Capture the cell that displays the provided text and extract its [X, Y] central coordinate. 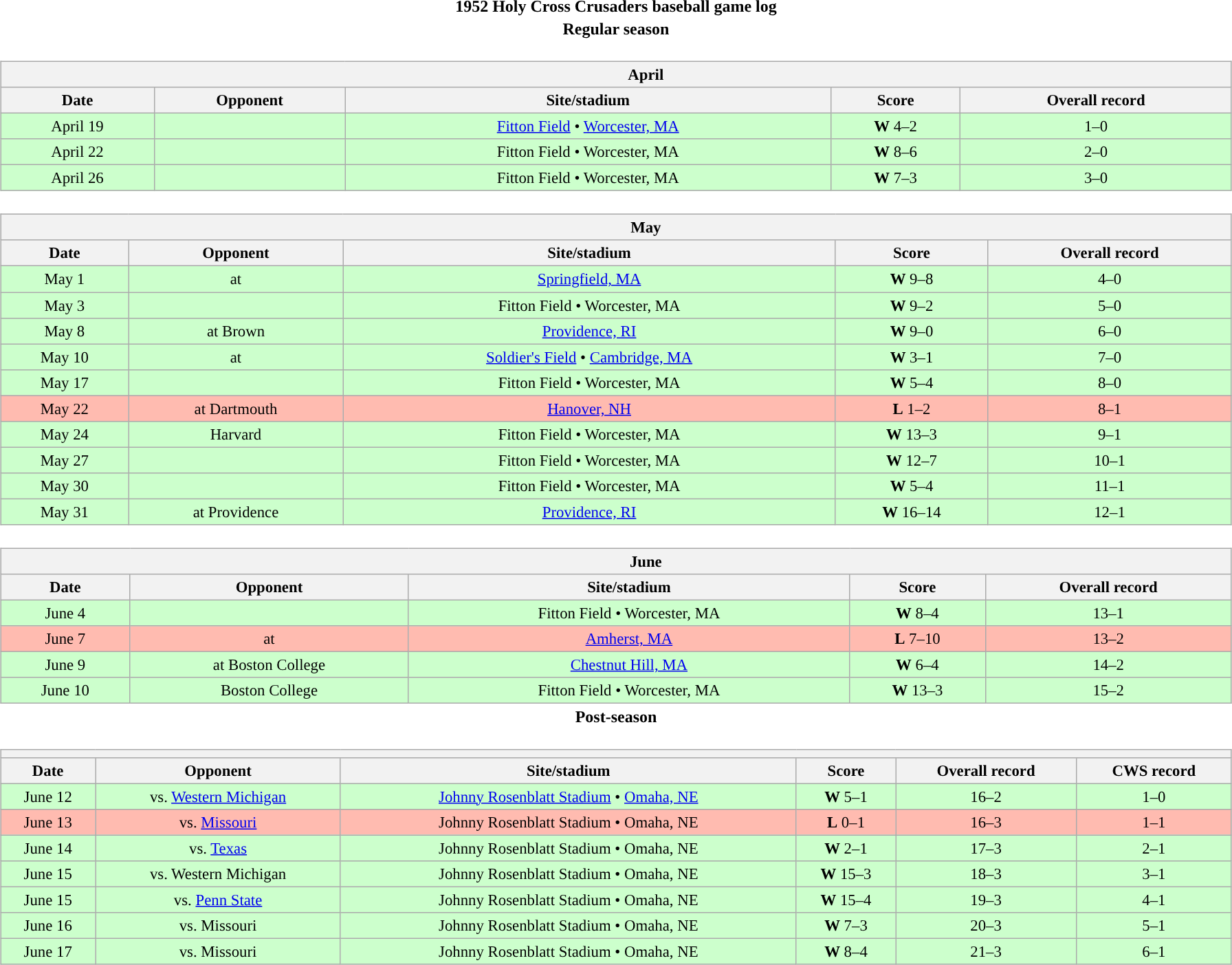
16–2 [986, 796]
W 3–1 [912, 357]
3–0 [1096, 178]
June 4 [65, 614]
May 31 [65, 512]
W 5–1 [846, 796]
W 15–3 [846, 874]
Hanover, NH [589, 409]
20–3 [986, 926]
14–2 [1108, 665]
at Providence [236, 512]
W 9–8 [912, 279]
May 17 [65, 382]
Springfield, MA [589, 279]
2–1 [1154, 848]
13–1 [1108, 614]
6–1 [1154, 951]
Soldier's Field • Cambridge, MA [589, 357]
April 26 [78, 178]
17–3 [986, 848]
L 1–2 [912, 409]
May 27 [65, 460]
June 10 [65, 691]
May 10 [65, 357]
9–1 [1110, 434]
May 24 [65, 434]
4–1 [1154, 900]
6–0 [1110, 331]
13–2 [1108, 639]
at Dartmouth [236, 409]
19–3 [986, 900]
Harvard [236, 434]
Boston College [269, 691]
May 1 [65, 279]
W 4–2 [896, 126]
vs. Texas [219, 848]
3–1 [1154, 874]
April 22 [78, 152]
W 9–0 [912, 331]
CWS record [1154, 770]
1–1 [1154, 822]
11–1 [1110, 486]
April [616, 74]
May 3 [65, 305]
W 12–7 [912, 460]
June 17 [48, 951]
at Boston College [269, 665]
May [616, 228]
W 16–14 [912, 512]
W 6–4 [917, 665]
at Brown [236, 331]
June 16 [48, 926]
16–3 [986, 822]
June 7 [65, 639]
June 12 [48, 796]
L 0–1 [846, 822]
8–1 [1110, 409]
15–2 [1108, 691]
5–0 [1110, 305]
May 30 [65, 486]
W 15–4 [846, 900]
L 7–10 [917, 639]
June 13 [48, 822]
7–0 [1110, 357]
18–3 [986, 874]
June [616, 561]
4–0 [1110, 279]
8–0 [1110, 382]
April 19 [78, 126]
Amherst, MA [629, 639]
W 8–6 [896, 152]
June 9 [65, 665]
May 8 [65, 331]
June 14 [48, 848]
vs. Penn State [219, 900]
10–1 [1110, 460]
12–1 [1110, 512]
5–1 [1154, 926]
21–3 [986, 951]
W 2–1 [846, 848]
May 22 [65, 409]
W 9–2 [912, 305]
2–0 [1096, 152]
Chestnut Hill, MA [629, 665]
